Determine the (X, Y) coordinate at the center of the cell enclosing the given text.  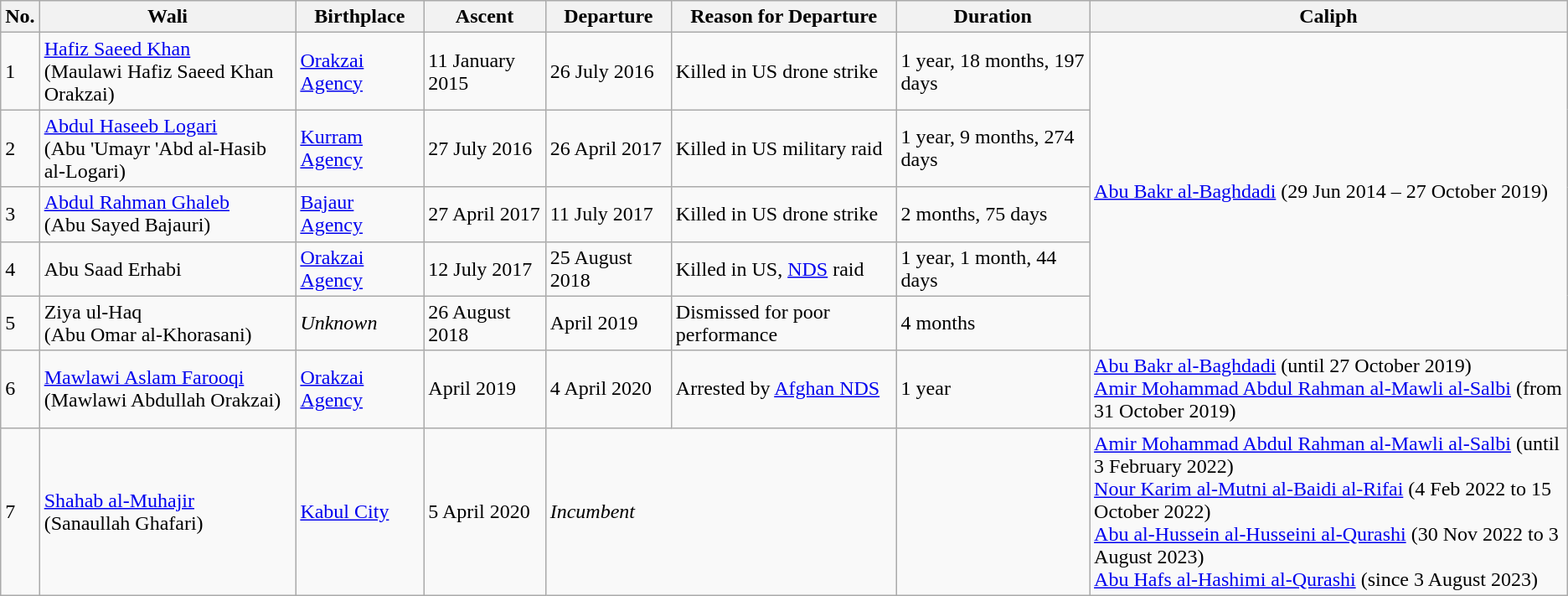
No. (20, 17)
Birthplace (360, 17)
25 August 2018 (608, 268)
1 year, 18 months, 197 days (993, 71)
4 months (993, 324)
1 year (993, 389)
26 July 2016 (608, 71)
Abu Saad Erhabi (168, 268)
Arrested by Afghan NDS (784, 389)
Bajaur Agency (360, 215)
Caliph (1328, 17)
Abdul Rahman Ghaleb(Abu Sayed Bajauri) (168, 215)
1 year, 1 month, 44 days (993, 268)
Killed in US military raid (784, 148)
Abu Bakr al-Baghdadi (29 Jun 2014 – 27 October 2019) (1328, 191)
1 (20, 71)
5 (20, 324)
Ziya ul-Haq(Abu Omar al-Khorasani) (168, 324)
5 April 2020 (484, 511)
Ascent (484, 17)
Reason for Departure (784, 17)
2 (20, 148)
Unknown (360, 324)
Dismissed for poor performance (784, 324)
27 July 2016 (484, 148)
26 August 2018 (484, 324)
Mawlawi Aslam Farooqi(Mawlawi Abdullah Orakzai) (168, 389)
12 July 2017 (484, 268)
6 (20, 389)
Shahab al-Muhajir(Sanaullah Ghafari) (168, 511)
11 July 2017 (608, 215)
1 year, 9 months, 274 days (993, 148)
4 (20, 268)
4 April 2020 (608, 389)
Wali (168, 17)
Killed in US, NDS raid (784, 268)
Abu Bakr al-Baghdadi (until 27 October 2019)Amir Mohammad Abdul Rahman al-Mawli al-Salbi (from 31 October 2019) (1328, 389)
3 (20, 215)
27 April 2017 (484, 215)
Duration (993, 17)
11 January 2015 (484, 71)
Kabul City (360, 511)
Departure (608, 17)
Incumbent (720, 511)
7 (20, 511)
Kurram Agency (360, 148)
26 April 2017 (608, 148)
Hafiz Saeed Khan(Maulawi Hafiz Saeed Khan Orakzai) (168, 71)
Abdul Haseeb Logari(Abu 'Umayr 'Abd al-Hasib al-Logari) (168, 148)
2 months, 75 days (993, 215)
